For the text-containing cell, return its midpoint in [x, y] coordinate format. 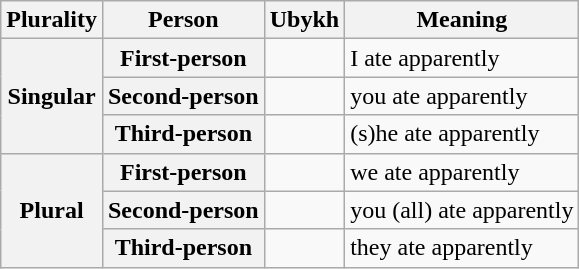
Plural [52, 210]
Meaning [462, 20]
Plurality [52, 20]
you (all) ate apparently [462, 210]
(s)he ate apparently [462, 134]
Singular [52, 96]
you ate apparently [462, 96]
I ate apparently [462, 58]
we ate apparently [462, 172]
Ubykh [304, 20]
Person [183, 20]
they ate apparently [462, 248]
